Extract the [X, Y] coordinate from the center of the cell holding the provided text.  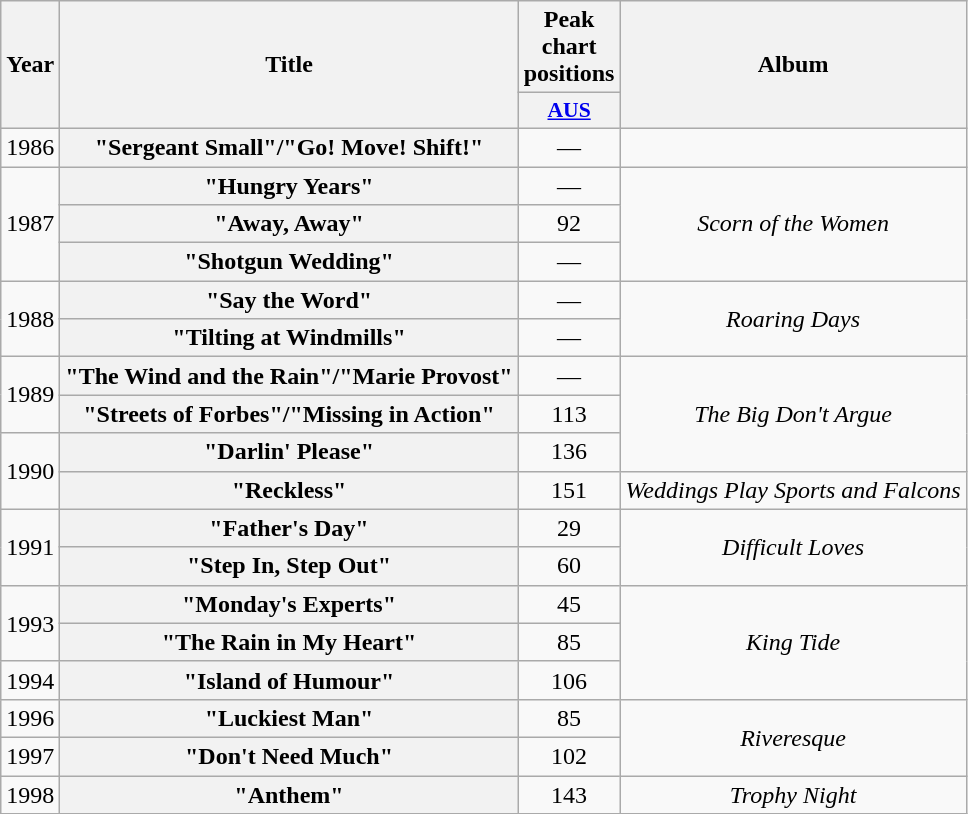
106 [569, 680]
45 [569, 604]
Difficult Loves [793, 547]
"Hungry Years" [289, 185]
"Tilting at Windmills" [289, 338]
1989 [30, 395]
1994 [30, 680]
"Sergeant Small"/"Go! Move! Shift!" [289, 147]
Weddings Play Sports and Falcons [793, 490]
102 [569, 756]
1990 [30, 471]
60 [569, 566]
"Anthem" [289, 795]
1997 [30, 756]
"The Rain in My Heart" [289, 642]
1991 [30, 547]
1986 [30, 147]
1987 [30, 223]
Riveresque [793, 737]
Year [30, 65]
143 [569, 795]
29 [569, 528]
"Step In, Step Out" [289, 566]
"Darlin' Please" [289, 452]
Trophy Night [793, 795]
1998 [30, 795]
136 [569, 452]
151 [569, 490]
"Island of Humour" [289, 680]
"Don't Need Much" [289, 756]
1996 [30, 718]
92 [569, 224]
"Say the Word" [289, 300]
"The Wind and the Rain"/"Marie Provost" [289, 376]
"Away, Away" [289, 224]
King Tide [793, 642]
The Big Don't Argue [793, 414]
"Luckiest Man" [289, 718]
Peak chartpositions [569, 47]
1993 [30, 623]
Roaring Days [793, 319]
"Father's Day" [289, 528]
1988 [30, 319]
Title [289, 65]
113 [569, 414]
"Streets of Forbes"/"Missing in Action" [289, 414]
Scorn of the Women [793, 223]
AUS [569, 111]
Album [793, 65]
"Monday's Experts" [289, 604]
"Shotgun Wedding" [289, 262]
"Reckless" [289, 490]
